Extract the [X, Y] coordinate from the center of the cell holding the provided text.  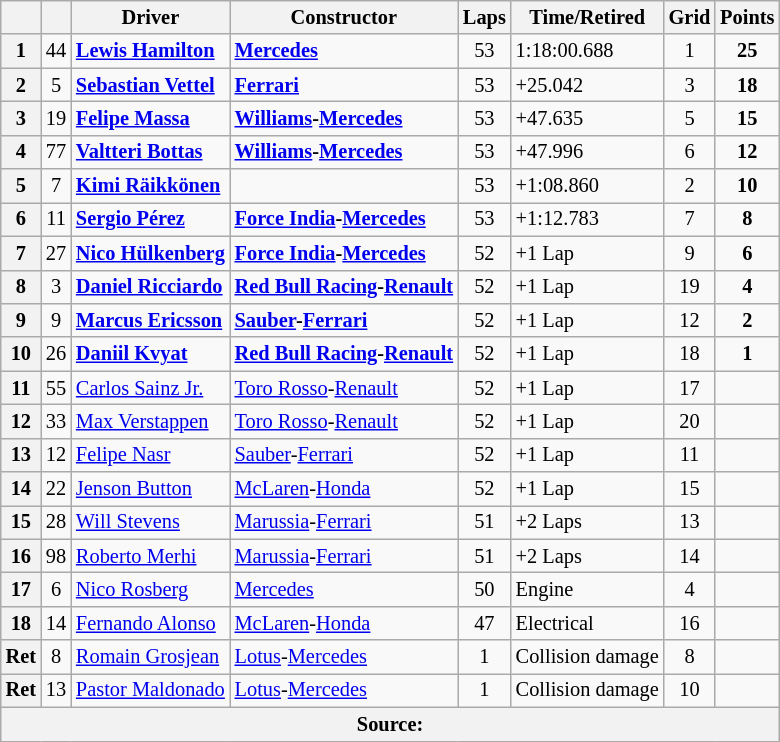
Felipe Nasr [150, 455]
25 [747, 51]
22 [56, 489]
Nico Hülkenberg [150, 253]
Driver [150, 17]
44 [56, 51]
55 [56, 388]
Sebastian Vettel [150, 85]
Marcus Ericsson [150, 320]
Laps [484, 17]
1:18:00.688 [588, 51]
Points [747, 17]
Valtteri Bottas [150, 152]
Max Verstappen [150, 421]
Kimi Räikkönen [150, 186]
Jenson Button [150, 489]
Will Stevens [150, 522]
98 [56, 556]
Romain Grosjean [150, 657]
50 [484, 589]
Daniel Ricciardo [150, 287]
Pastor Maldonado [150, 690]
Electrical [588, 623]
+47.635 [588, 118]
Time/Retired [588, 17]
+25.042 [588, 85]
Lewis Hamilton [150, 51]
Constructor [344, 17]
77 [56, 152]
28 [56, 522]
20 [690, 421]
26 [56, 354]
Felipe Massa [150, 118]
33 [56, 421]
Sergio Pérez [150, 219]
Fernando Alonso [150, 623]
Grid [690, 17]
47 [484, 623]
Daniil Kvyat [150, 354]
Engine [588, 589]
Nico Rosberg [150, 589]
+1:08.860 [588, 186]
Source: [390, 724]
+1:12.783 [588, 219]
Ferrari [344, 85]
+47.996 [588, 152]
Roberto Merhi [150, 556]
27 [56, 253]
Carlos Sainz Jr. [150, 388]
